Capture the cell that displays the provided text and extract its (x, y) central coordinate. 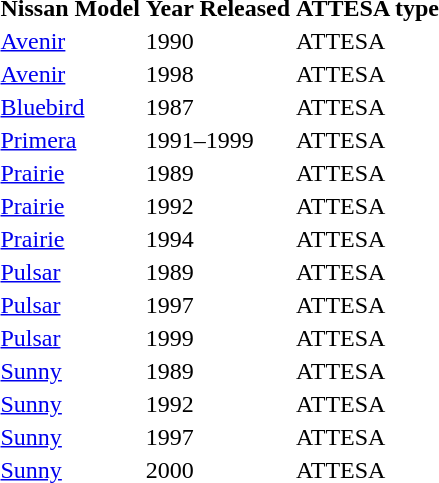
1987 (218, 107)
1994 (218, 239)
1999 (218, 338)
1998 (218, 74)
1990 (218, 41)
1991–1999 (218, 140)
